For the text-containing cell, return its midpoint in [x, y] coordinate format. 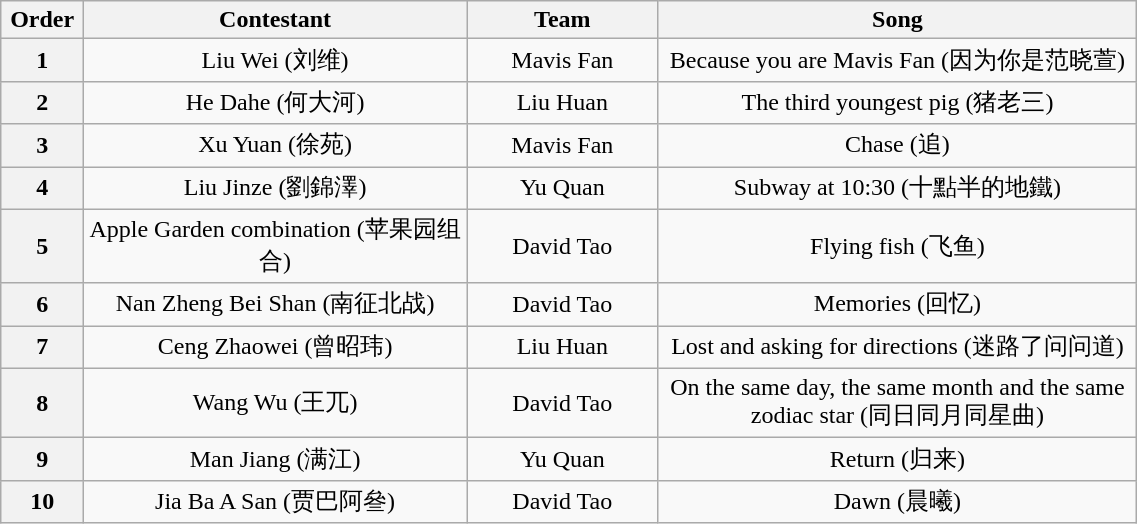
Because you are Mavis Fan (因为你是范晓萱) [898, 60]
Nan Zheng Bei Shan (南征北战) [276, 304]
Subway at 10:30 (十點半的地鐵) [898, 188]
Return (归来) [898, 460]
10 [42, 502]
The third youngest pig (猪老三) [898, 102]
6 [42, 304]
Man Jiang (满江) [276, 460]
On the same day, the same month and the same zodiac star (同日同月同星曲) [898, 403]
Liu Jinze (劉錦澤) [276, 188]
Order [42, 20]
Memories (回忆) [898, 304]
9 [42, 460]
Team [562, 20]
4 [42, 188]
Chase (追) [898, 146]
Ceng Zhaowei (曾昭玮) [276, 348]
Lost and asking for directions (迷路了问问道) [898, 348]
Apple Garden combination (苹果园组合) [276, 246]
Wang Wu (王兀) [276, 403]
1 [42, 60]
5 [42, 246]
Contestant [276, 20]
He Dahe (何大河) [276, 102]
Jia Ba A San (贾巴阿叄) [276, 502]
3 [42, 146]
8 [42, 403]
2 [42, 102]
Liu Wei (刘维) [276, 60]
Xu Yuan (徐苑) [276, 146]
Dawn (晨曦) [898, 502]
Flying fish (飞鱼) [898, 246]
Song [898, 20]
7 [42, 348]
